Provide the (X, Y) coordinate of the cell's center where the given text is located.  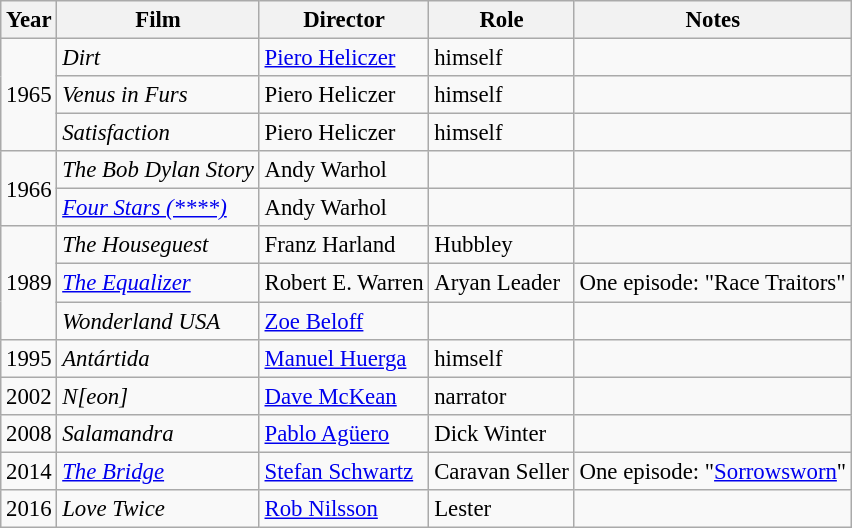
Stefan Schwartz (344, 471)
2008 (29, 433)
Caravan Seller (502, 471)
Zoe Beloff (344, 321)
narrator (502, 396)
Dick Winter (502, 433)
Satisfaction (158, 133)
Venus in Furs (158, 95)
Rob Nilsson (344, 509)
Pablo Agüero (344, 433)
Notes (712, 20)
The Bob Dylan Story (158, 170)
Director (344, 20)
Franz Harland (344, 245)
N[eon] (158, 396)
Year (29, 20)
2002 (29, 396)
Salamandra (158, 433)
Dirt (158, 58)
Wonderland USA (158, 321)
1989 (29, 282)
The Equalizer (158, 283)
Dave McKean (344, 396)
1965 (29, 96)
2016 (29, 509)
Robert E. Warren (344, 283)
1966 (29, 188)
Hubbley (502, 245)
2014 (29, 471)
Antártida (158, 358)
The Houseguest (158, 245)
Lester (502, 509)
One episode: "Sorrowsworn" (712, 471)
The Bridge (158, 471)
One episode: "Race Traitors" (712, 283)
Manuel Huerga (344, 358)
Film (158, 20)
1995 (29, 358)
Role (502, 20)
Aryan Leader (502, 283)
Love Twice (158, 509)
Four Stars (****) (158, 208)
